Detect which cell encompasses the target text, then output its (X, Y) center coordinate. 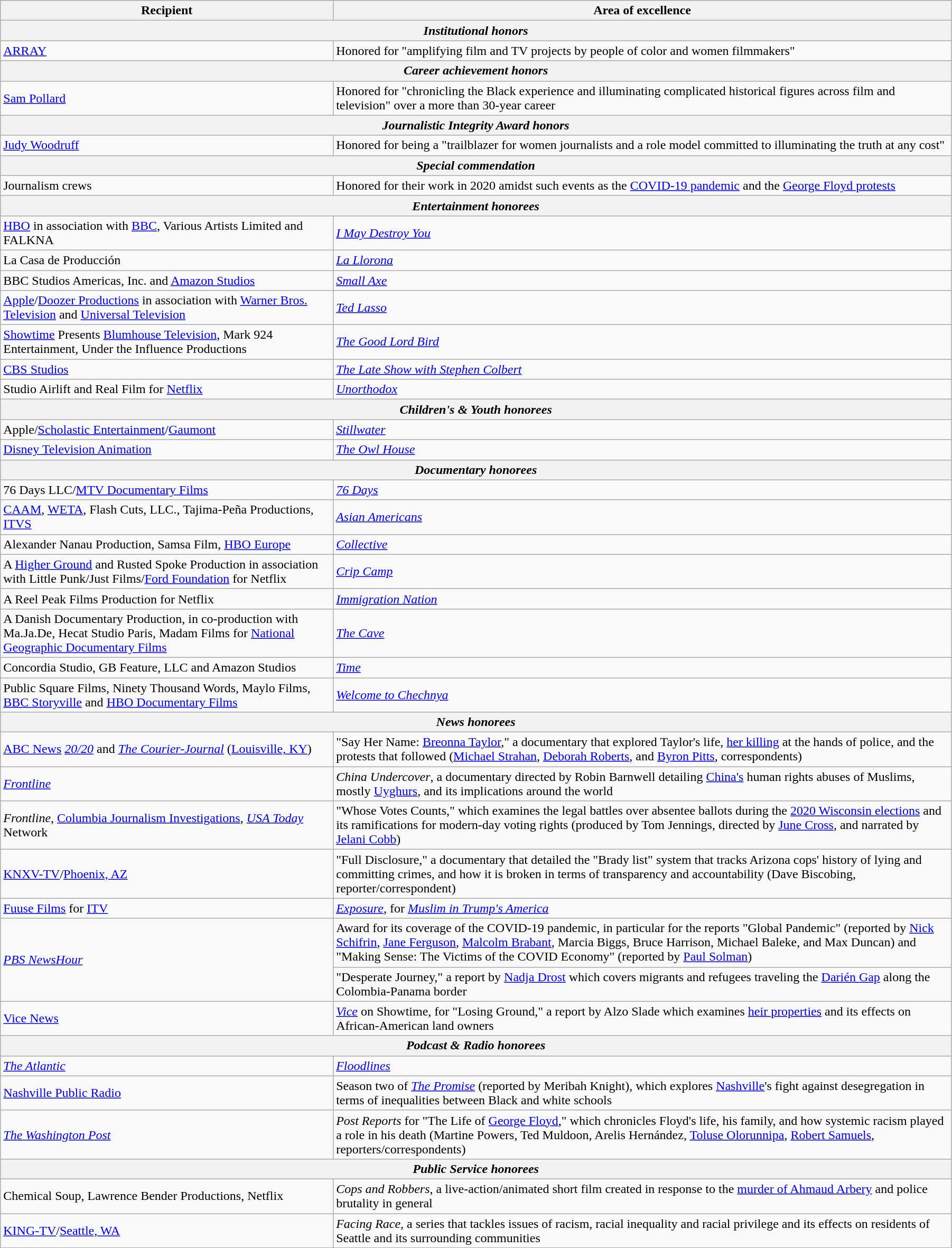
Honored for their work in 2020 amidst such events as the COVID-19 pandemic and the George Floyd protests (642, 185)
Unorthodox (642, 389)
La Llorona (642, 260)
Chemical Soup, Lawrence Bender Productions, Netflix (167, 1196)
The Late Show with Stephen Colbert (642, 369)
I May Destroy You (642, 232)
Journalistic Integrity Award honors (476, 125)
"Desperate Journey," a report by Nadja Drost which covers migrants and refugees traveling the Darién Gap along the Colombia-Panama border (642, 984)
76 Days LLC/MTV Documentary Films (167, 490)
The Washington Post (167, 1134)
The Good Lord Bird (642, 342)
Area of excellence (642, 11)
CAAM, WETA, Flash Cuts, LLC., Tajima-Peña Productions, ITVS (167, 517)
Time (642, 667)
Fuuse Films for ITV (167, 908)
Honored for "amplifying film and TV projects by people of color and women filmmakers" (642, 51)
ARRAY (167, 51)
ABC News 20/20 and The Courier-Journal (Louisville, KY) (167, 749)
Honored for being a "trailblazer for women journalists and a role model committed to illuminating the truth at any cost" (642, 145)
BBC Studios Americas, Inc. and Amazon Studios (167, 281)
La Casa de Producción (167, 260)
KNXV-TV/Phoenix, AZ (167, 874)
Vice News (167, 1019)
Journalism crews (167, 185)
Sam Pollard (167, 98)
A Higher Ground and Rusted Spoke Production in association with Little Punk/Just Films/Ford Foundation for Netflix (167, 572)
Frontline (167, 784)
Disney Television Animation (167, 450)
Asian Americans (642, 517)
HBO in association with BBC, Various Artists Limited and FALKNA (167, 232)
A Danish Documentary Production, in co-production with Ma.Ja.De, Hecat Studio Paris, Madam Films for National Geographic Documentary Films (167, 633)
Documentary honorees (476, 470)
The Atlantic (167, 1066)
Children's & Youth honorees (476, 409)
Judy Woodruff (167, 145)
PBS NewsHour (167, 960)
CBS Studios (167, 369)
Studio Airlift and Real Film for Netflix (167, 389)
The Cave (642, 633)
KING-TV/Seattle, WA (167, 1230)
News honorees (476, 722)
Ted Lasso (642, 308)
Institutional honors (476, 31)
Floodlines (642, 1066)
Apple/Doozer Productions in association with Warner Bros. Television and Universal Television (167, 308)
Public Square Films, Ninety Thousand Words, Maylo Films, BBC Storyville and HBO Documentary Films (167, 694)
Public Service honorees (476, 1169)
Nashville Public Radio (167, 1093)
Recipient (167, 11)
Collective (642, 544)
Cops and Robbers, a live-action/animated short film created in response to the murder of Ahmaud Arbery and police brutality in general (642, 1196)
Alexander Nanau Production, Samsa Film, HBO Europe (167, 544)
Welcome to Chechnya (642, 694)
Entertainment honorees (476, 206)
Stillwater (642, 430)
Frontline, Columbia Journalism Investigations, USA Today Network (167, 825)
A Reel Peak Films Production for Netflix (167, 599)
Crip Camp (642, 572)
76 Days (642, 490)
Concordia Studio, GB Feature, LLC and Amazon Studios (167, 667)
Podcast & Radio honorees (476, 1046)
Career achievement honors (476, 71)
Apple/Scholastic Entertainment/Gaumont (167, 430)
Vice on Showtime, for "Losing Ground," a report by Alzo Slade which examines heir properties and its effects on African-American land owners (642, 1019)
Small Axe (642, 281)
Special commendation (476, 165)
Showtime Presents Blumhouse Television, Mark 924 Entertainment, Under the Influence Productions (167, 342)
The Owl House (642, 450)
Exposure, for Muslim in Trump's America (642, 908)
Immigration Nation (642, 599)
